Provide the [X, Y] coordinate of the cell's center where the given text is located.  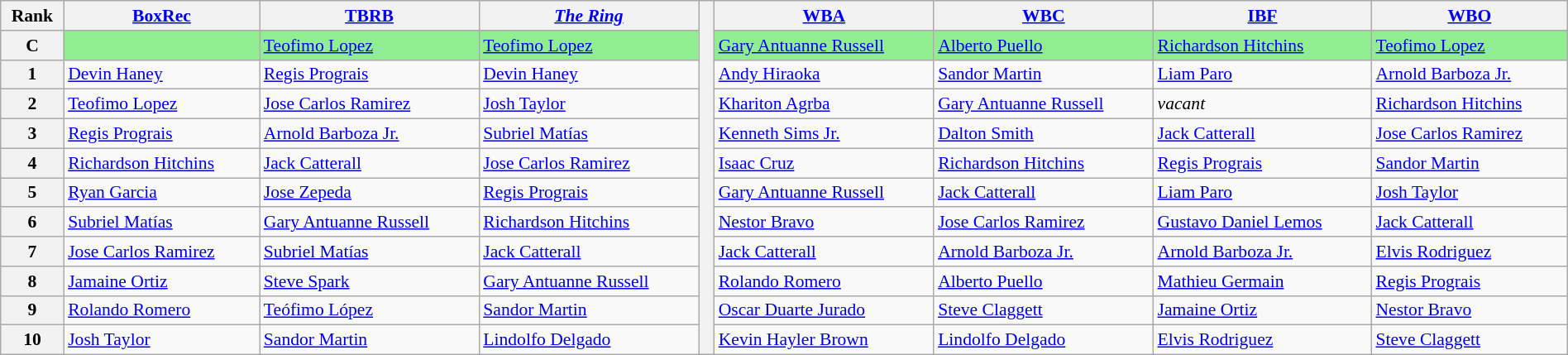
Teófimo López [369, 310]
Kenneth Sims Jr. [824, 134]
7 [32, 252]
Rank [32, 16]
1 [32, 74]
2 [32, 104]
3 [32, 134]
Mathieu Germain [1263, 281]
Khariton Agrba [824, 104]
BoxRec [162, 16]
Jose Zepeda [369, 193]
8 [32, 281]
4 [32, 163]
Kevin Hayler Brown [824, 340]
Dalton Smith [1044, 134]
WBA [824, 16]
5 [32, 193]
10 [32, 340]
Ryan Garcia [162, 193]
Andy Hiraoka [824, 74]
Gustavo Daniel Lemos [1263, 223]
WBC [1044, 16]
WBO [1469, 16]
TBRB [369, 16]
9 [32, 310]
vacant [1263, 104]
Isaac Cruz [824, 163]
C [32, 46]
The Ring [589, 16]
6 [32, 223]
Oscar Duarte Jurado [824, 310]
Steve Spark [369, 281]
IBF [1263, 16]
